Find where the given text appears and provide that cell's center as (x, y) coordinate. 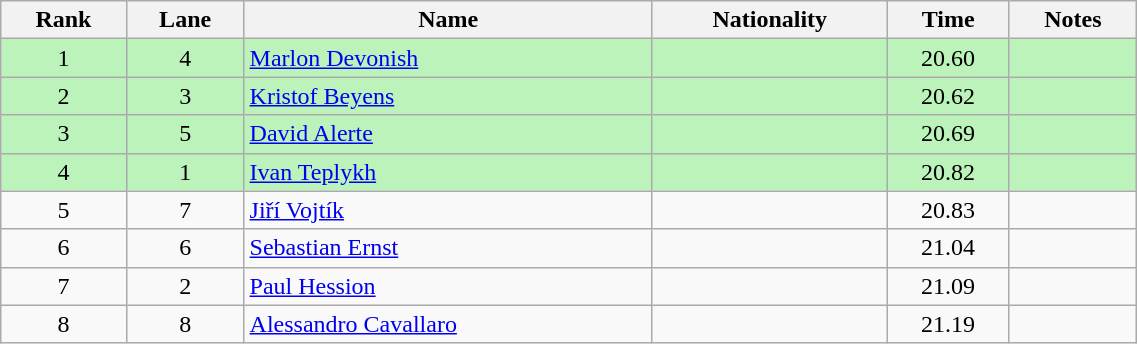
20.62 (948, 96)
Ivan Teplykh (448, 172)
Rank (64, 20)
Kristof Beyens (448, 96)
David Alerte (448, 134)
20.82 (948, 172)
21.09 (948, 286)
Alessandro Cavallaro (448, 324)
Marlon Devonish (448, 58)
Nationality (770, 20)
Name (448, 20)
Paul Hession (448, 286)
20.83 (948, 210)
Time (948, 20)
Notes (1073, 20)
21.04 (948, 248)
Sebastian Ernst (448, 248)
21.19 (948, 324)
Lane (185, 20)
Jiří Vojtík (448, 210)
20.69 (948, 134)
20.60 (948, 58)
